Output the (x, y) coordinate of the center of the cell containing the given text.  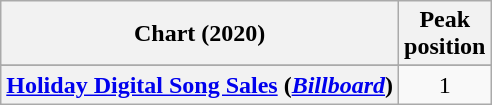
1 (445, 85)
Chart (2020) (200, 34)
Holiday Digital Song Sales (Billboard) (200, 85)
Peakposition (445, 34)
